Detect which cell encompasses the target text, then output its [x, y] center coordinate. 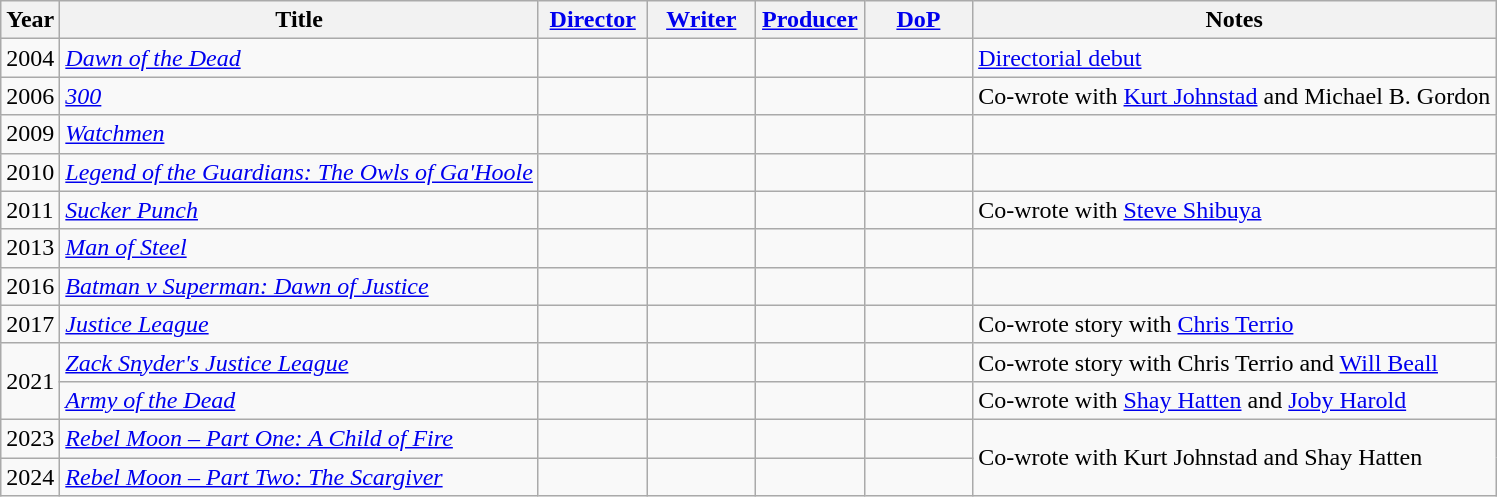
Rebel Moon – Part One: A Child of Fire [300, 438]
2024 [30, 477]
Rebel Moon – Part Two: The Scargiver [300, 477]
Co-wrote with Kurt Johnstad and Shay Hatten [1234, 457]
2009 [30, 134]
2006 [30, 96]
Dawn of the Dead [300, 58]
Co-wrote with Shay Hatten and Joby Harold [1234, 400]
2017 [30, 324]
Zack Snyder's Justice League [300, 362]
Directorial debut [1234, 58]
Legend of the Guardians: The Owls of Ga'Hoole [300, 172]
Co-wrote story with Chris Terrio and Will Beall [1234, 362]
Co-wrote with Kurt Johnstad and Michael B. Gordon [1234, 96]
2023 [30, 438]
DoP [918, 20]
Writer [702, 20]
Director [592, 20]
2011 [30, 210]
2013 [30, 248]
2004 [30, 58]
Producer [810, 20]
300 [300, 96]
2010 [30, 172]
2021 [30, 381]
Notes [1234, 20]
Man of Steel [300, 248]
Army of the Dead [300, 400]
Sucker Punch [300, 210]
Co-wrote with Steve Shibuya [1234, 210]
2016 [30, 286]
Batman v Superman: Dawn of Justice [300, 286]
Year [30, 20]
Watchmen [300, 134]
Justice League [300, 324]
Co-wrote story with Chris Terrio [1234, 324]
Title [300, 20]
